Return the (x, y) coordinate for the center point of the cell that contains the specified text.  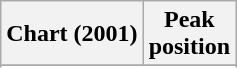
Chart (2001) (72, 34)
Peakposition (189, 34)
